Detect which cell encompasses the target text, then output its (x, y) center coordinate. 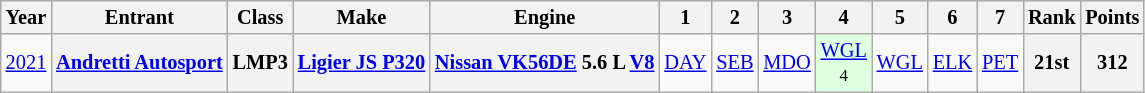
4 (844, 17)
3 (786, 17)
Andretti Autosport (139, 63)
6 (952, 17)
ELK (952, 63)
MDO (786, 63)
Rank (1052, 17)
SEB (734, 63)
5 (900, 17)
Points (1112, 17)
WGL4 (844, 63)
7 (1000, 17)
2021 (26, 63)
21st (1052, 63)
312 (1112, 63)
2 (734, 17)
1 (685, 17)
Entrant (139, 17)
DAY (685, 63)
Year (26, 17)
Nissan VK56DE 5.6 L V8 (544, 63)
Ligier JS P320 (362, 63)
WGL (900, 63)
LMP3 (260, 63)
Class (260, 17)
Make (362, 17)
Engine (544, 17)
PET (1000, 63)
